Identify which cell holds the provided text, then report its (x, y) central coordinate. 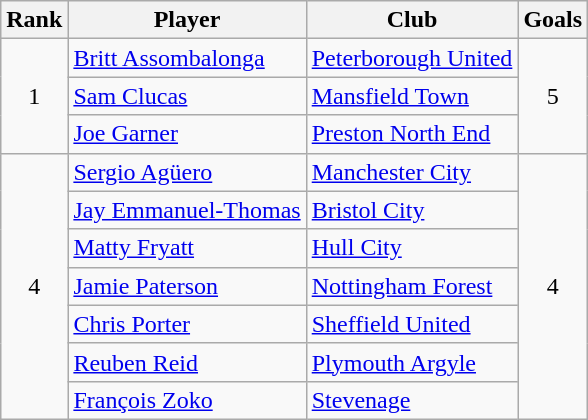
Jay Emmanuel-Thomas (187, 210)
Player (187, 20)
Preston North End (412, 134)
Peterborough United (412, 58)
Nottingham Forest (412, 286)
Stevenage (412, 400)
Club (412, 20)
Reuben Reid (187, 362)
Jamie Paterson (187, 286)
Chris Porter (187, 324)
Joe Garner (187, 134)
1 (34, 96)
Britt Assombalonga (187, 58)
Bristol City (412, 210)
Sheffield United (412, 324)
5 (553, 96)
Goals (553, 20)
Manchester City (412, 172)
Plymouth Argyle (412, 362)
Matty Fryatt (187, 248)
Mansfield Town (412, 96)
Hull City (412, 248)
Rank (34, 20)
Sergio Agüero (187, 172)
François Zoko (187, 400)
Sam Clucas (187, 96)
